Search for the cell housing the specified text and yield its [x, y] center coordinate. 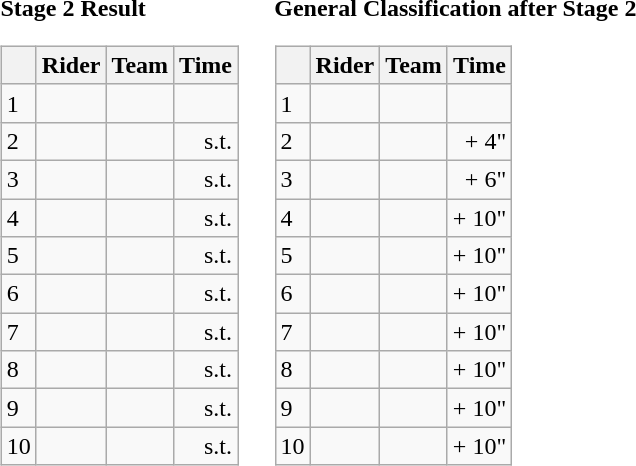
+ 4" [479, 141]
+ 6" [479, 179]
